Search for the cell housing the specified text and yield its (x, y) center coordinate. 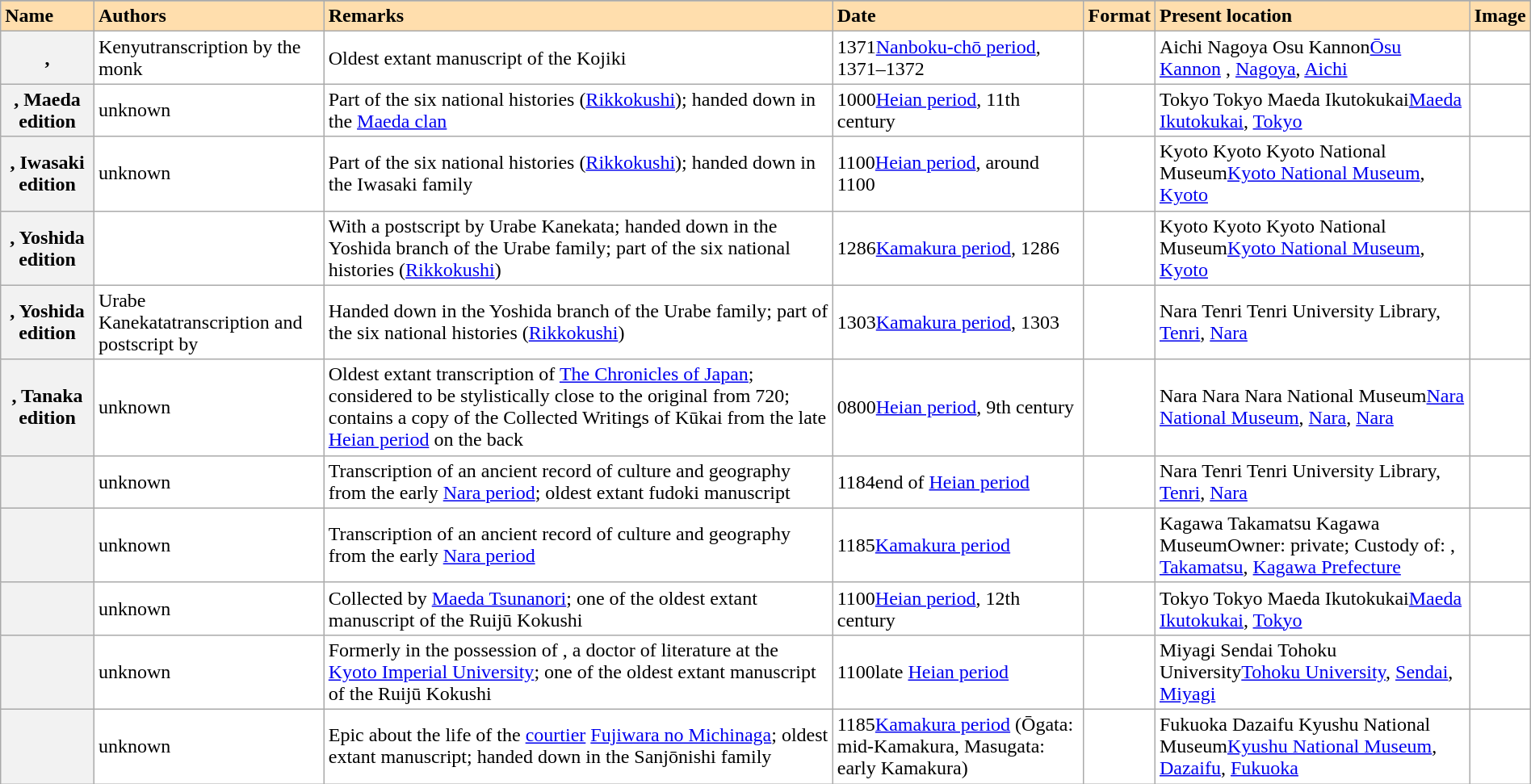
Present location (1312, 16)
, (48, 58)
Fukuoka Dazaifu Kyushu National MuseumKyushu National Museum, Dazaifu, Fukuoka (1312, 746)
Handed down in the Yoshida branch of the Urabe family; part of the six national histories (Rikkokushi) (578, 322)
Part of the six national histories (Rikkokushi); handed down in the Iwasaki family (578, 174)
Authors (208, 16)
, Maeda edition (48, 110)
Urabe Kanekatatranscription and postscript by (208, 322)
1100Heian period, 12th century (958, 609)
Transcription of an ancient record of culture and geography from the early Nara period; oldest extant fudoki manuscript (578, 481)
Image (1500, 16)
Format (1119, 16)
1100late Heian period (958, 672)
1000Heian period, 11th century (958, 110)
1100Heian period, around 1100 (958, 174)
Remarks (578, 16)
Date (958, 16)
Name (48, 16)
Epic about the life of the courtier Fujiwara no Michinaga; oldest extant manuscript; handed down in the Sanjōnishi family (578, 746)
1303Kamakura period, 1303 (958, 322)
Kenyutranscription by the monk (208, 58)
Kagawa Takamatsu Kagawa MuseumOwner: private; Custody of: , Takamatsu, Kagawa Prefecture (1312, 545)
Nara Nara Nara National MuseumNara National Museum, Nara, Nara (1312, 407)
1185Kamakura period (Ōgata: mid-Kamakura, Masugata: early Kamakura) (958, 746)
Oldest extant manuscript of the Kojiki (578, 58)
1371Nanboku-chō period, 1371–1372 (958, 58)
With a postscript by Urabe Kanekata; handed down in the Yoshida branch of the Urabe family; part of the six national histories (Rikkokushi) (578, 248)
1185Kamakura period (958, 545)
Transcription of an ancient record of culture and geography from the early Nara period (578, 545)
0800Heian period, 9th century (958, 407)
, Tanaka edition (48, 407)
Formerly in the possession of , a doctor of literature at the Kyoto Imperial University; one of the oldest extant manuscript of the Ruijū Kokushi (578, 672)
Part of the six national histories (Rikkokushi); handed down in the Maeda clan (578, 110)
Collected by Maeda Tsunanori; one of the oldest extant manuscript of the Ruijū Kokushi (578, 609)
, Iwasaki edition (48, 174)
1286Kamakura period, 1286 (958, 248)
Miyagi Sendai Tohoku UniversityTohoku University, Sendai, Miyagi (1312, 672)
Aichi Nagoya Osu KannonŌsu Kannon , Nagoya, Aichi (1312, 58)
1184end of Heian period (958, 481)
